Return the (x, y) coordinate for the center point of the cell that contains the specified text.  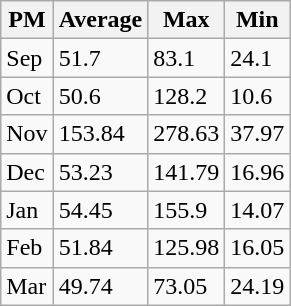
141.79 (186, 172)
Jan (27, 210)
155.9 (186, 210)
Min (258, 20)
Mar (27, 286)
125.98 (186, 248)
16.05 (258, 248)
24.1 (258, 58)
278.63 (186, 134)
Average (100, 20)
50.6 (100, 96)
24.19 (258, 286)
PM (27, 20)
53.23 (100, 172)
16.96 (258, 172)
10.6 (258, 96)
Feb (27, 248)
Dec (27, 172)
128.2 (186, 96)
Nov (27, 134)
Oct (27, 96)
37.97 (258, 134)
153.84 (100, 134)
51.7 (100, 58)
73.05 (186, 286)
49.74 (100, 286)
83.1 (186, 58)
51.84 (100, 248)
14.07 (258, 210)
Sep (27, 58)
54.45 (100, 210)
Max (186, 20)
